Locate the cell with the specified text and output its [x, y] center coordinate. 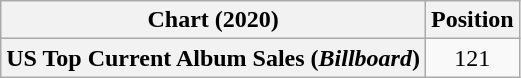
US Top Current Album Sales (Billboard) [214, 58]
Position [472, 20]
Chart (2020) [214, 20]
121 [472, 58]
